Scan for the cell matching the given text and deliver its (x, y) coordinate at center. 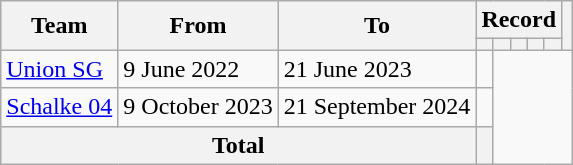
9 June 2022 (198, 69)
Total (238, 145)
21 September 2024 (377, 107)
Union SG (60, 69)
To (377, 26)
Schalke 04 (60, 107)
From (198, 26)
Team (60, 26)
9 October 2023 (198, 107)
21 June 2023 (377, 69)
Record (519, 20)
